Provide the [x, y] coordinate of the cell's center where the given text is located.  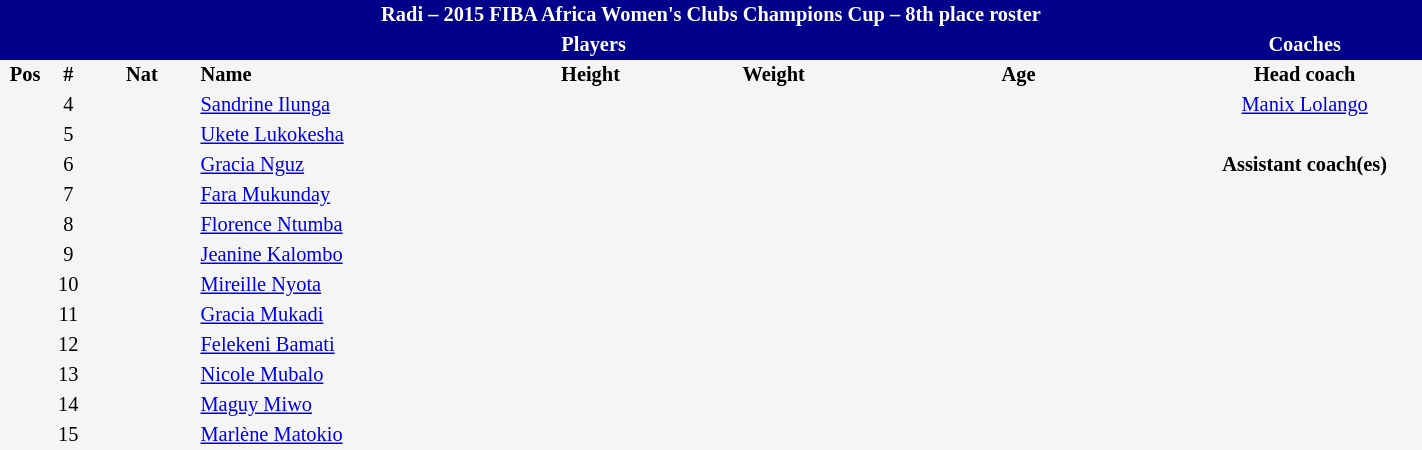
Florence Ntumba [340, 225]
Assistant coach(es) [1304, 165]
Players [594, 45]
4 [68, 105]
14 [68, 405]
13 [68, 375]
# [68, 75]
Pos [25, 75]
Ukete Lukokesha [340, 135]
8 [68, 225]
Head coach [1304, 75]
9 [68, 255]
Weight [774, 75]
10 [68, 285]
Fara Mukunday [340, 195]
6 [68, 165]
Gracia Mukadi [340, 315]
Gracia Nguz [340, 165]
Felekeni Bamati [340, 345]
7 [68, 195]
Height [591, 75]
Radi – 2015 FIBA Africa Women's Clubs Champions Cup – 8th place roster [711, 15]
Nat [142, 75]
Manix Lolango [1304, 105]
Maguy Miwo [340, 405]
11 [68, 315]
Sandrine Ilunga [340, 105]
15 [68, 435]
Marlène Matokio [340, 435]
Jeanine Kalombo [340, 255]
Name [340, 75]
5 [68, 135]
12 [68, 345]
Nicole Mubalo [340, 375]
Coaches [1304, 45]
Mireille Nyota [340, 285]
Age [1019, 75]
